Output the (X, Y) coordinate of the center of the cell containing the given text.  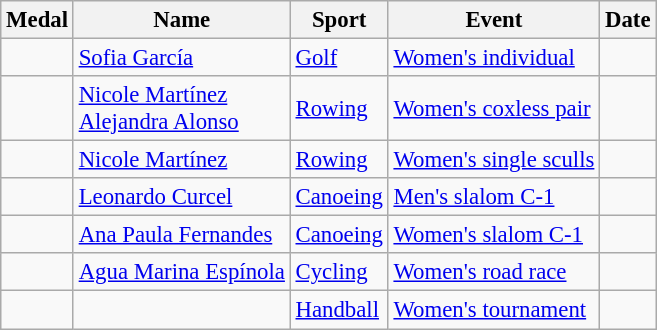
Cycling (339, 273)
Nicole MartínezAlejandra Alonso (182, 108)
Men's slalom C-1 (494, 197)
Name (182, 20)
Women's tournament (494, 310)
Women's slalom C-1 (494, 235)
Ana Paula Fernandes (182, 235)
Women's coxless pair (494, 108)
Sport (339, 20)
Nicole Martínez (182, 160)
Agua Marina Espínola (182, 273)
Women's road race (494, 273)
Leonardo Curcel (182, 197)
Event (494, 20)
Sofia García (182, 58)
Women's single sculls (494, 160)
Women's individual (494, 58)
Date (628, 20)
Golf (339, 58)
Medal (38, 20)
Handball (339, 310)
